For the text-containing cell, return its midpoint in [X, Y] coordinate format. 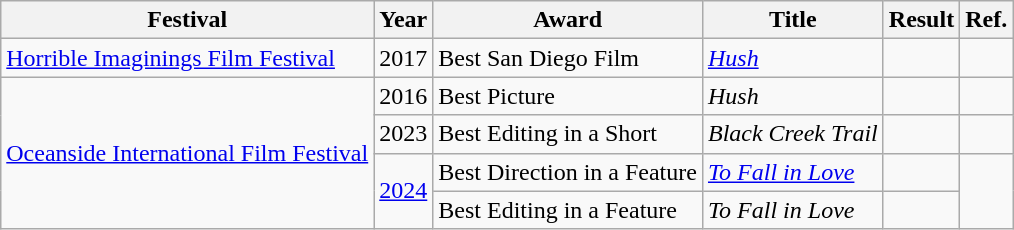
Best Editing in a Feature [568, 210]
Title [792, 20]
Award [568, 20]
2016 [404, 96]
Festival [188, 20]
Horrible Imaginings Film Festival [188, 58]
Ref. [986, 20]
Result [921, 20]
Best San Diego Film [568, 58]
Best Direction in a Feature [568, 172]
2023 [404, 134]
2024 [404, 191]
2017 [404, 58]
Year [404, 20]
Oceanside International Film Festival [188, 153]
Best Picture [568, 96]
Best Editing in a Short [568, 134]
Black Creek Trail [792, 134]
